From the cell containing the given text, extract its center point as (x, y) coordinate. 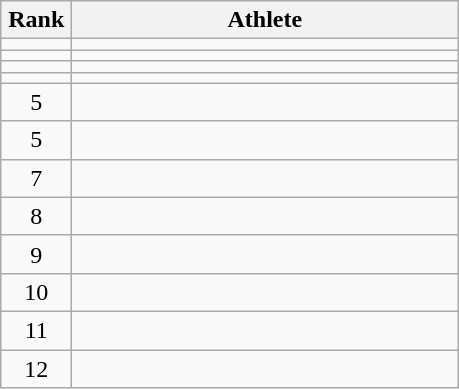
7 (36, 178)
11 (36, 330)
8 (36, 216)
10 (36, 292)
9 (36, 254)
Rank (36, 20)
Athlete (265, 20)
12 (36, 369)
